Find where the given text appears and provide that cell's center as (x, y) coordinate. 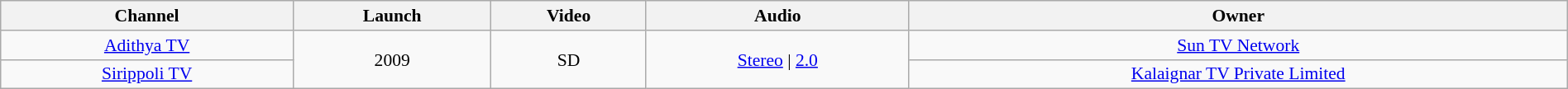
Sirippoli TV (147, 74)
Kalaignar TV Private Limited (1238, 74)
Adithya TV (147, 45)
Sun TV Network (1238, 45)
Launch (392, 16)
Audio (777, 16)
2009 (392, 59)
Channel (147, 16)
Video (569, 16)
Owner (1238, 16)
SD (569, 59)
Stereo | 2.0 (777, 59)
